For the text-containing cell, return its midpoint in (x, y) coordinate format. 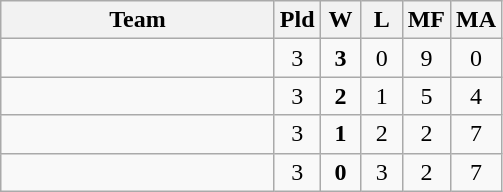
MA (476, 20)
9 (426, 58)
L (382, 20)
W (340, 20)
MF (426, 20)
Team (138, 20)
5 (426, 96)
Pld (297, 20)
4 (476, 96)
